Return the (X, Y) coordinate for the center point of the cell that contains the specified text.  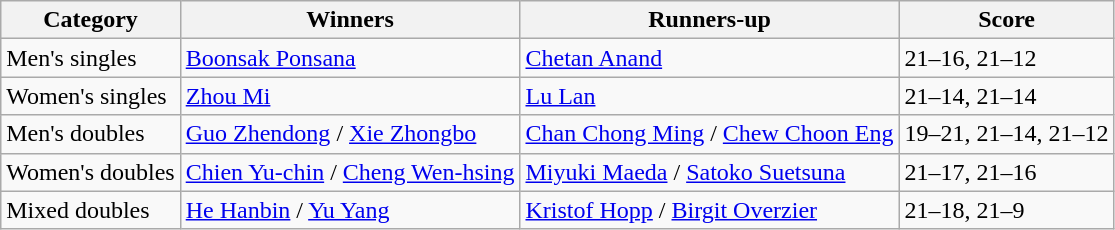
He Hanbin / Yu Yang (350, 210)
Men's singles (90, 58)
Category (90, 20)
Runners-up (710, 20)
Guo Zhendong / Xie Zhongbo (350, 134)
Score (1006, 20)
Chien Yu-chin / Cheng Wen-hsing (350, 172)
Miyuki Maeda / Satoko Suetsuna (710, 172)
Women's singles (90, 96)
Kristof Hopp / Birgit Overzier (710, 210)
19–21, 21–14, 21–12 (1006, 134)
Men's doubles (90, 134)
Lu Lan (710, 96)
21–16, 21–12 (1006, 58)
Zhou Mi (350, 96)
Women's doubles (90, 172)
21–14, 21–14 (1006, 96)
Chetan Anand (710, 58)
21–17, 21–16 (1006, 172)
Boonsak Ponsana (350, 58)
21–18, 21–9 (1006, 210)
Winners (350, 20)
Chan Chong Ming / Chew Choon Eng (710, 134)
Mixed doubles (90, 210)
